Determine the (X, Y) coordinate at the center of the cell enclosing the given text.  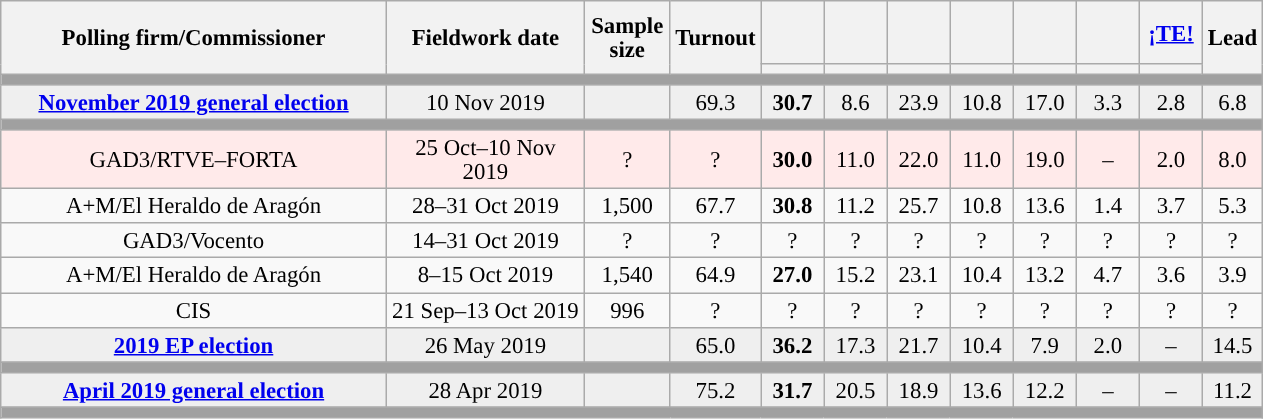
3.3 (1108, 102)
13.2 (1044, 276)
1.4 (1108, 206)
8–15 Oct 2019 (485, 276)
996 (627, 310)
3.9 (1232, 276)
5.3 (1232, 206)
65.0 (716, 344)
2.8 (1170, 102)
30.0 (792, 160)
23.1 (918, 276)
31.7 (792, 390)
GAD3/Vocento (194, 242)
36.2 (792, 344)
Fieldwork date (485, 38)
1,540 (627, 276)
25 Oct–10 Nov 2019 (485, 160)
Polling firm/Commissioner (194, 38)
6.8 (1232, 102)
67.7 (716, 206)
22.0 (918, 160)
28–31 Oct 2019 (485, 206)
14–31 Oct 2019 (485, 242)
25.7 (918, 206)
21 Sep–13 Oct 2019 (485, 310)
20.5 (856, 390)
17.0 (1044, 102)
75.2 (716, 390)
17.3 (856, 344)
28 Apr 2019 (485, 390)
3.6 (1170, 276)
8.6 (856, 102)
23.9 (918, 102)
30.8 (792, 206)
69.3 (716, 102)
21.7 (918, 344)
8.0 (1232, 160)
1,500 (627, 206)
April 2019 general election (194, 390)
64.9 (716, 276)
GAD3/RTVE–FORTA (194, 160)
CIS (194, 310)
30.7 (792, 102)
14.5 (1232, 344)
3.7 (1170, 206)
7.9 (1044, 344)
¡TE! (1170, 32)
10 Nov 2019 (485, 102)
12.2 (1044, 390)
18.9 (918, 390)
Lead (1232, 38)
4.7 (1108, 276)
19.0 (1044, 160)
November 2019 general election (194, 102)
15.2 (856, 276)
Turnout (716, 38)
Sample size (627, 38)
26 May 2019 (485, 344)
27.0 (792, 276)
2019 EP election (194, 344)
